Provide the (x, y) coordinate of the cell's center where the given text is located.  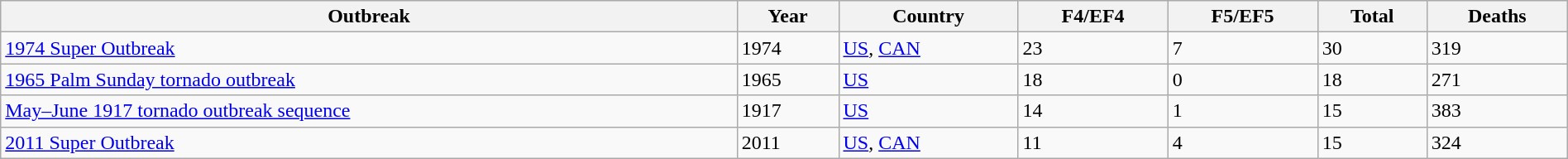
1974 Super Outbreak (369, 48)
324 (1497, 142)
May–June 1917 tornado outbreak sequence (369, 111)
2011 Super Outbreak (369, 142)
Year (787, 17)
F5/EF5 (1242, 17)
14 (1093, 111)
319 (1497, 48)
1974 (787, 48)
2011 (787, 142)
1965 Palm Sunday tornado outbreak (369, 79)
11 (1093, 142)
F4/EF4 (1093, 17)
7 (1242, 48)
23 (1093, 48)
383 (1497, 111)
0 (1242, 79)
Outbreak (369, 17)
1 (1242, 111)
30 (1372, 48)
271 (1497, 79)
Country (928, 17)
1965 (787, 79)
Total (1372, 17)
4 (1242, 142)
Deaths (1497, 17)
1917 (787, 111)
